Provide the [X, Y] coordinate of the cell's center where the given text is located.  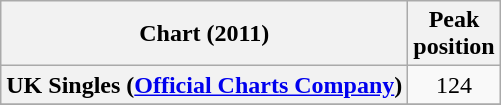
124 [454, 85]
Chart (2011) [204, 34]
UK Singles (Official Charts Company) [204, 85]
Peakposition [454, 34]
